Extract the [X, Y] coordinate from the center of the cell holding the provided text.  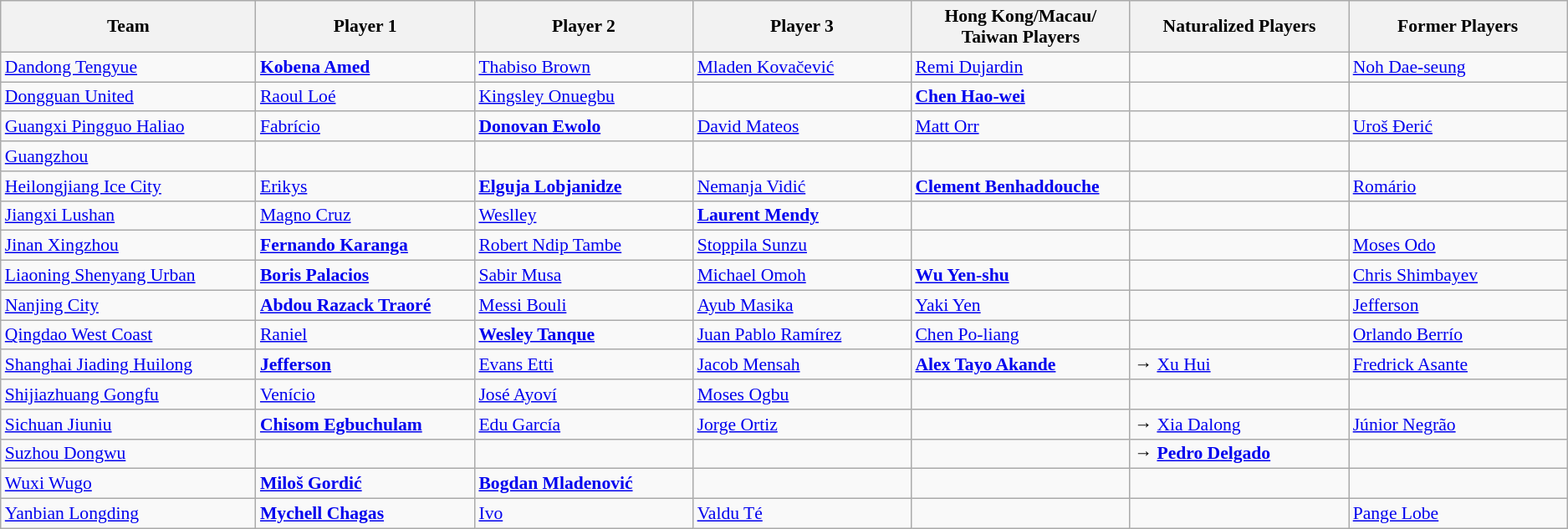
Liaoning Shenyang Urban [129, 276]
Sabir Musa [584, 276]
Wu Yen-shu [1020, 276]
Alex Tayo Akande [1020, 365]
Miloš Gordić [365, 484]
Yaki Yen [1020, 305]
Yanbian Longding [129, 514]
Magno Cruz [365, 216]
Moses Ogbu [803, 394]
Raoul Loé [365, 97]
Sichuan Jiuniu [129, 425]
Fredrick Asante [1458, 365]
Chen Po-liang [1020, 335]
Guangzhou [129, 156]
Jorge Ortiz [803, 425]
Romário [1458, 186]
Wuxi Wugo [129, 484]
Abdou Razack Traoré [365, 305]
Suzhou Dongwu [129, 454]
Dongguan United [129, 97]
David Mateos [803, 127]
Chris Shimbayev [1458, 276]
Evans Etti [584, 365]
→ Xu Hui [1239, 365]
Moses Odo [1458, 246]
Laurent Mendy [803, 216]
Weslley [584, 216]
Hong Kong/Macau/Taiwan Players [1020, 27]
Ayub Masika [803, 305]
Shanghai Jiading Huilong [129, 365]
Juan Pablo Ramírez [803, 335]
Wesley Tanque [584, 335]
Nemanja Vidić [803, 186]
Stoppila Sunzu [803, 246]
Guangxi Pingguo Haliao [129, 127]
Orlando Berrío [1458, 335]
Naturalized Players [1239, 27]
Júnior Negrão [1458, 425]
Jiangxi Lushan [129, 216]
Former Players [1458, 27]
Team [129, 27]
Pange Lobe [1458, 514]
Heilongjiang Ice City [129, 186]
Uroš Đerić [1458, 127]
Bogdan Mladenović [584, 484]
Elguja Lobjanidze [584, 186]
Matt Orr [1020, 127]
Donovan Ewolo [584, 127]
Qingdao West Coast [129, 335]
Kingsley Onuegbu [584, 97]
Clement Benhaddouche [1020, 186]
Dandong Tengyue [129, 67]
Raniel [365, 335]
Jinan Xingzhou [129, 246]
José Ayoví [584, 394]
Messi Bouli [584, 305]
Fernando Karanga [365, 246]
Mychell Chagas [365, 514]
Fabrício [365, 127]
Chen Hao-wei [1020, 97]
Chisom Egbuchulam [365, 425]
Remi Dujardin [1020, 67]
Venício [365, 394]
Player 2 [584, 27]
Player 3 [803, 27]
Edu García [584, 425]
Ivo [584, 514]
→ Pedro Delgado [1239, 454]
Kobena Amed [365, 67]
Shijiazhuang Gongfu [129, 394]
Noh Dae-seung [1458, 67]
→ Xia Dalong [1239, 425]
Robert Ndip Tambe [584, 246]
Nanjing City [129, 305]
Thabiso Brown [584, 67]
Mladen Kovačević [803, 67]
Jacob Mensah [803, 365]
Michael Omoh [803, 276]
Erikys [365, 186]
Player 1 [365, 27]
Valdu Té [803, 514]
Boris Palacios [365, 276]
